From the cell containing the given text, extract its center point as [x, y] coordinate. 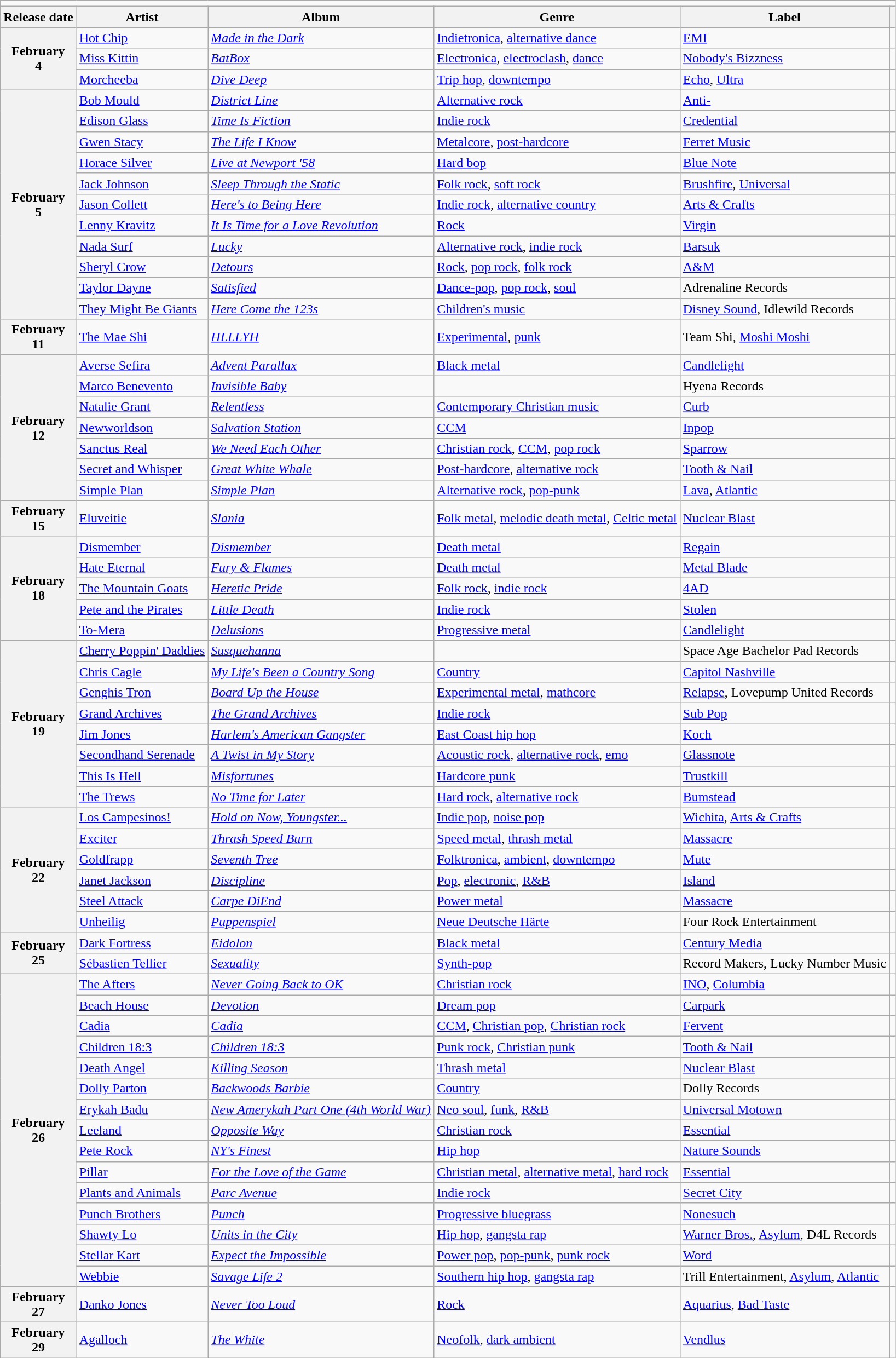
Indietronica, alternative dance [557, 38]
Gwen Stacy [142, 142]
Neofolk, dark ambient [557, 1340]
The Mae Shi [142, 337]
Rock, pop rock, folk rock [557, 267]
Jack Johnson [142, 183]
Hard bop [557, 163]
Disney Sound, Idlewild Records [784, 309]
Barsuk [784, 246]
Folk rock, soft rock [557, 183]
CCM, Christian pop, Christian rock [557, 1026]
Carpe DiEnd [321, 901]
February27 [38, 1304]
Experimental metal, mathcore [557, 693]
Dolly Records [784, 1089]
The Afters [142, 985]
Relapse, Lovepump United Records [784, 693]
NY's Finest [321, 1151]
Devotion [321, 1005]
Goldfrapp [142, 859]
Indie rock, alternative country [557, 204]
The Trews [142, 797]
Expect the Impossible [321, 1255]
Universal Motown [784, 1109]
Jim Jones [142, 734]
Live at Newport '58 [321, 163]
Taylor Dayne [142, 288]
February15 [38, 518]
February18 [38, 588]
The Mountain Goats [142, 588]
Warner Bros., Asylum, D4L Records [784, 1234]
February25 [38, 953]
Virgin [784, 225]
Savage Life 2 [321, 1276]
Plants and Animals [142, 1193]
Christian rock, CCM, pop rock [557, 448]
District Line [321, 100]
Backwoods Barbie [321, 1089]
Hot Chip [142, 38]
EMI [784, 38]
Southern hip hop, gangsta rap [557, 1276]
Metalcore, post-hardcore [557, 142]
February4 [38, 59]
Stellar Kart [142, 1255]
Morcheeba [142, 79]
Regain [784, 546]
Opposite Way [321, 1130]
Post-hardcore, alternative rock [557, 469]
A Twist in My Story [321, 755]
Killing Season [321, 1068]
Hyena Records [784, 386]
Speed metal, thrash metal [557, 838]
Janet Jackson [142, 880]
This Is Hell [142, 776]
Secret City [784, 1193]
February12 [38, 428]
Invisible Baby [321, 386]
Webbie [142, 1276]
Pop, electronic, R&B [557, 880]
Electronica, electroclash, dance [557, 59]
Hip hop [557, 1151]
Word [784, 1255]
Progressive bluegrass [557, 1213]
Curb [784, 407]
Heretic Pride [321, 588]
Album [321, 17]
We Need Each Other [321, 448]
Here's to Being Here [321, 204]
Metal Blade [784, 567]
Miss Kittin [142, 59]
Trip hop, downtempo [557, 79]
Shawty Lo [142, 1234]
Parc Avenue [321, 1193]
Folktronica, ambient, downtempo [557, 859]
Mute [784, 859]
Brushfire, Universal [784, 183]
Nobody's Bizzness [784, 59]
Natalie Grant [142, 407]
Power pop, pop-punk, punk rock [557, 1255]
Nada Surf [142, 246]
Never Going Back to OK [321, 985]
Label [784, 17]
Lenny Kravitz [142, 225]
Exciter [142, 838]
Cherry Poppin' Daddies [142, 651]
Board Up the House [321, 693]
Unheilig [142, 922]
Susquehanna [321, 651]
Puppenspiel [321, 922]
February22 [38, 870]
Discipline [321, 880]
Sleep Through the Static [321, 183]
Lava, Atlantic [784, 490]
Christian metal, alternative metal, hard rock [557, 1172]
Credential [784, 121]
Synth-pop [557, 964]
Release date [38, 17]
Bumstead [784, 797]
Contemporary Christian music [557, 407]
Sheryl Crow [142, 267]
It Is Time for a Love Revolution [321, 225]
Chris Cagle [142, 672]
Adrenaline Records [784, 288]
Pillar [142, 1172]
Made in the Dark [321, 38]
Little Death [321, 609]
Fervent [784, 1026]
Artist [142, 17]
Dream pop [557, 1005]
Sub Pop [784, 713]
Folk rock, indie rock [557, 588]
February11 [38, 337]
Team Shi, Moshi Moshi [784, 337]
A&M [784, 267]
Genghis Tron [142, 693]
INO, Columbia [784, 985]
Acoustic rock, alternative rock, emo [557, 755]
Steel Attack [142, 901]
Marco Benevento [142, 386]
Folk metal, melodic death metal, Celtic metal [557, 518]
Here Come the 123s [321, 309]
Punk rock, Christian punk [557, 1047]
Children's music [557, 309]
February26 [38, 1130]
4AD [784, 588]
Seventh Tree [321, 859]
Aquarius, Bad Taste [784, 1304]
Harlem's American Gangster [321, 734]
Newworldson [142, 428]
Secondhand Serenade [142, 755]
Secret and Whisper [142, 469]
Island [784, 880]
February29 [38, 1340]
Genre [557, 17]
Sanctus Real [142, 448]
Death Angel [142, 1068]
Dark Fortress [142, 942]
Averse Sefira [142, 365]
Koch [784, 734]
Danko Jones [142, 1304]
Arts & Crafts [784, 204]
Advent Parallax [321, 365]
Capitol Nashville [784, 672]
BatBox [321, 59]
Great White Whale [321, 469]
New Amerykah Part One (4th World War) [321, 1109]
Pete and the Pirates [142, 609]
Erykah Badu [142, 1109]
Alternative rock [557, 100]
Sébastien Tellier [142, 964]
They Might Be Giants [142, 309]
Time Is Fiction [321, 121]
Punch Brothers [142, 1213]
Hate Eternal [142, 567]
The Life I Know [321, 142]
Jason Collett [142, 204]
Eluveitie [142, 518]
Dolly Parton [142, 1089]
Carpark [784, 1005]
Dive Deep [321, 79]
Relentless [321, 407]
February19 [38, 724]
The White [321, 1340]
Fury & Flames [321, 567]
Record Makers, Lucky Number Music [784, 964]
The Grand Archives [321, 713]
Anti- [784, 100]
Space Age Bachelor Pad Records [784, 651]
Salvation Station [321, 428]
Horace Silver [142, 163]
Echo, Ultra [784, 79]
Hardcore punk [557, 776]
Glassnote [784, 755]
Eidolon [321, 942]
Ferret Music [784, 142]
Units in the City [321, 1234]
Sparrow [784, 448]
Satisfied [321, 288]
Nature Sounds [784, 1151]
Wichita, Arts & Crafts [784, 818]
Hip hop, gangsta rap [557, 1234]
Never Too Loud [321, 1304]
Pete Rock [142, 1151]
Bob Mould [142, 100]
Nonesuch [784, 1213]
To-Mera [142, 630]
Sexuality [321, 964]
Power metal [557, 901]
Hold on Now, Youngster... [321, 818]
Inpop [784, 428]
Edison Glass [142, 121]
Four Rock Entertainment [784, 922]
Grand Archives [142, 713]
HLLLYH [321, 337]
Trill Entertainment, Asylum, Atlantic [784, 1276]
Vendlus [784, 1340]
Los Campesinos! [142, 818]
Misfortunes [321, 776]
February5 [38, 205]
Alternative rock, pop-punk [557, 490]
Leeland [142, 1130]
Lucky [321, 246]
Blue Note [784, 163]
Detours [321, 267]
No Time for Later [321, 797]
East Coast hip hop [557, 734]
Delusions [321, 630]
Slania [321, 518]
Beach House [142, 1005]
CCM [557, 428]
Alternative rock, indie rock [557, 246]
Stolen [784, 609]
Indie pop, noise pop [557, 818]
Neo soul, funk, R&B [557, 1109]
Dance-pop, pop rock, soul [557, 288]
Trustkill [784, 776]
Agalloch [142, 1340]
Progressive metal [557, 630]
Century Media [784, 942]
Thrash Speed Burn [321, 838]
Thrash metal [557, 1068]
For the Love of the Game [321, 1172]
Punch [321, 1213]
Hard rock, alternative rock [557, 797]
Experimental, punk [557, 337]
Neue Deutsche Härte [557, 922]
My Life's Been a Country Song [321, 672]
